Locate the cell with the specified text and output its (x, y) center coordinate. 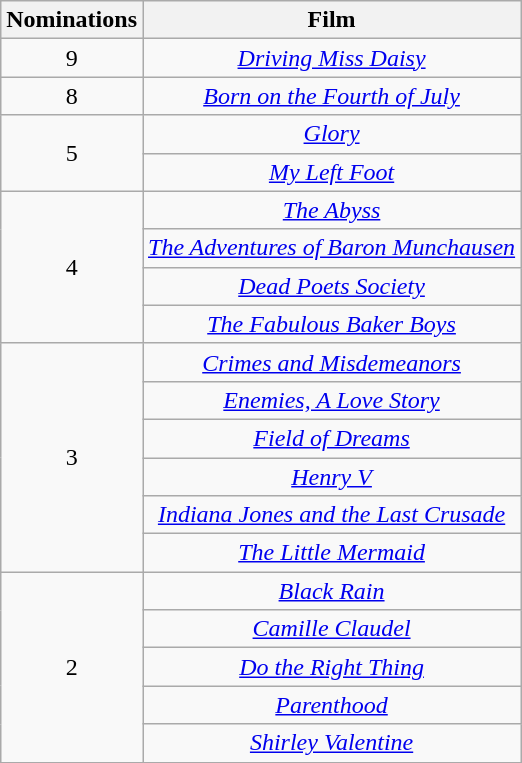
4 (72, 267)
Field of Dreams (331, 438)
Henry V (331, 477)
Driving Miss Daisy (331, 58)
Dead Poets Society (331, 286)
Crimes and Misdemeanors (331, 362)
Enemies, A Love Story (331, 400)
8 (72, 96)
Camille Claudel (331, 629)
The Little Mermaid (331, 553)
5 (72, 153)
My Left Foot (331, 172)
Parenthood (331, 705)
The Abyss (331, 210)
9 (72, 58)
Indiana Jones and the Last Crusade (331, 515)
Nominations (72, 20)
3 (72, 457)
Film (331, 20)
Glory (331, 134)
Do the Right Thing (331, 667)
Shirley Valentine (331, 743)
The Adventures of Baron Munchausen (331, 248)
Black Rain (331, 591)
The Fabulous Baker Boys (331, 324)
Born on the Fourth of July (331, 96)
2 (72, 667)
